Search for the cell housing the specified text and yield its (x, y) center coordinate. 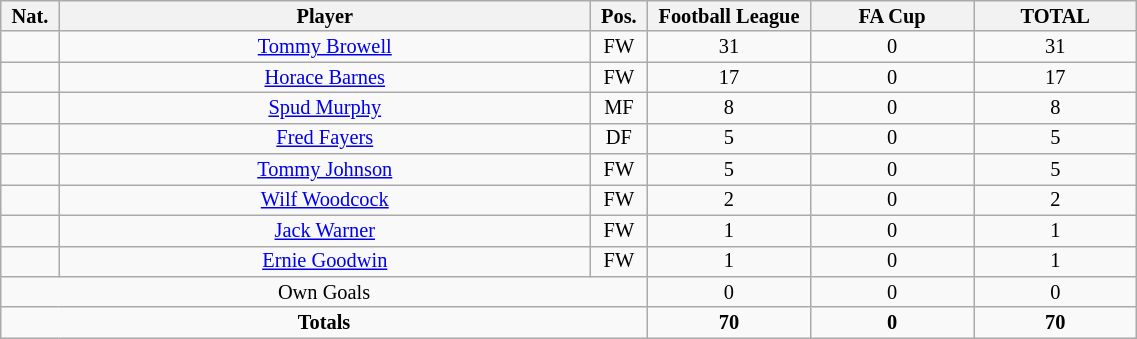
Nat. (30, 16)
Player (324, 16)
Fred Fayers (324, 138)
Tommy Browell (324, 46)
TOTAL (1056, 16)
Jack Warner (324, 230)
FA Cup (892, 16)
Horace Barnes (324, 78)
Wilf Woodcock (324, 200)
Football League (728, 16)
Own Goals (324, 292)
Pos. (618, 16)
DF (618, 138)
Ernie Goodwin (324, 262)
Totals (324, 322)
Tommy Johnson (324, 170)
Spud Murphy (324, 108)
MF (618, 108)
